Return the (x, y) coordinate for the center point of the cell that contains the specified text.  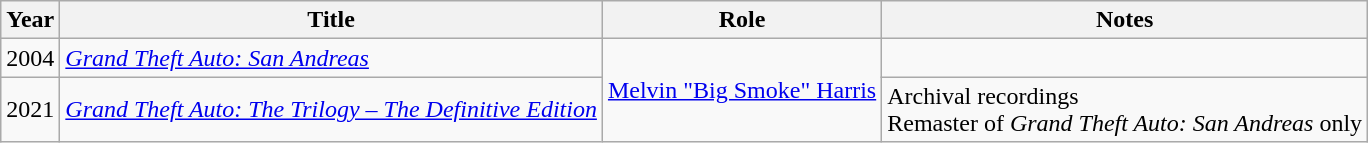
Year (30, 20)
Grand Theft Auto: San Andreas (332, 58)
Notes (1125, 20)
Title (332, 20)
Archival recordingsRemaster of Grand Theft Auto: San Andreas only (1125, 110)
Role (742, 20)
2021 (30, 110)
2004 (30, 58)
Melvin "Big Smoke" Harris (742, 90)
Grand Theft Auto: The Trilogy – The Definitive Edition (332, 110)
